Return (X, Y) of the center of cell containing provided text 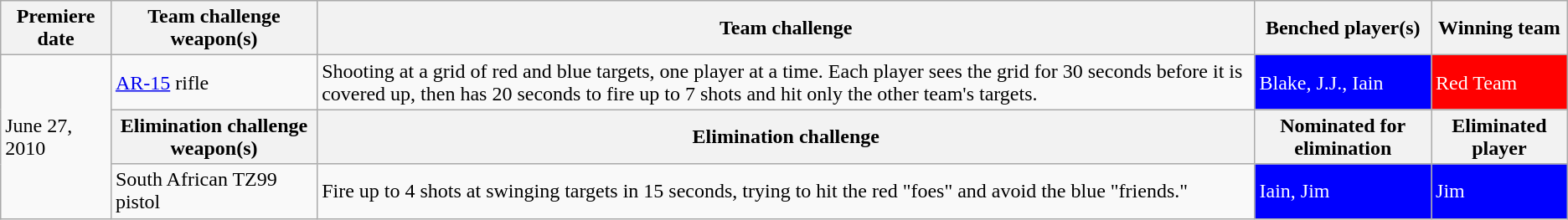
Elimination challenge (786, 137)
Eliminated player (1499, 137)
June 27, 2010 (56, 137)
Team challenge (786, 28)
Winning team (1499, 28)
Benched player(s) (1344, 28)
Team challenge weapon(s) (214, 28)
Nominated for elimination (1344, 137)
Red Team (1499, 82)
Premiere date (56, 28)
Elimination challenge weapon(s) (214, 137)
Iain, Jim (1344, 191)
AR-15 rifle (214, 82)
Blake, J.J., Iain (1344, 82)
Jim (1499, 191)
South African TZ99 pistol (214, 191)
Fire up to 4 shots at swinging targets in 15 seconds, trying to hit the red "foes" and avoid the blue "friends." (786, 191)
